Return the [X, Y] coordinate for the center point of the cell that contains the specified text.  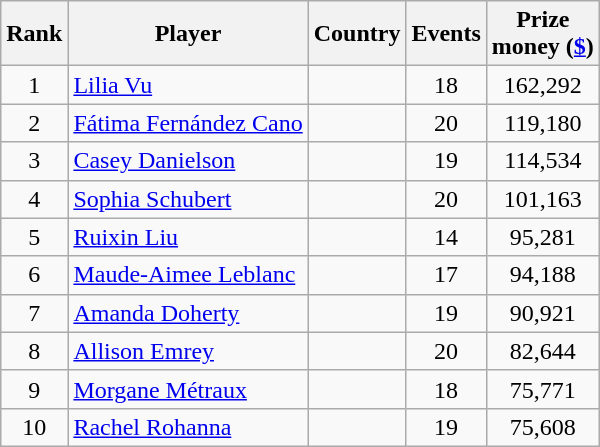
9 [34, 389]
2 [34, 123]
Rank [34, 34]
Player [188, 34]
101,163 [542, 199]
Prize money ($) [542, 34]
14 [446, 237]
4 [34, 199]
Amanda Doherty [188, 313]
Allison Emrey [188, 351]
6 [34, 275]
Casey Danielson [188, 161]
95,281 [542, 237]
5 [34, 237]
Lilia Vu [188, 85]
Events [446, 34]
7 [34, 313]
114,534 [542, 161]
119,180 [542, 123]
162,292 [542, 85]
10 [34, 427]
94,188 [542, 275]
Maude-Aimee Leblanc [188, 275]
Ruixin Liu [188, 237]
Country [357, 34]
Sophia Schubert [188, 199]
1 [34, 85]
Rachel Rohanna [188, 427]
17 [446, 275]
75,771 [542, 389]
Morgane Métraux [188, 389]
82,644 [542, 351]
3 [34, 161]
90,921 [542, 313]
75,608 [542, 427]
8 [34, 351]
Fátima Fernández Cano [188, 123]
